Pinpoint the cell where the given text exists, returning its [X, Y] midpoint coordinate. 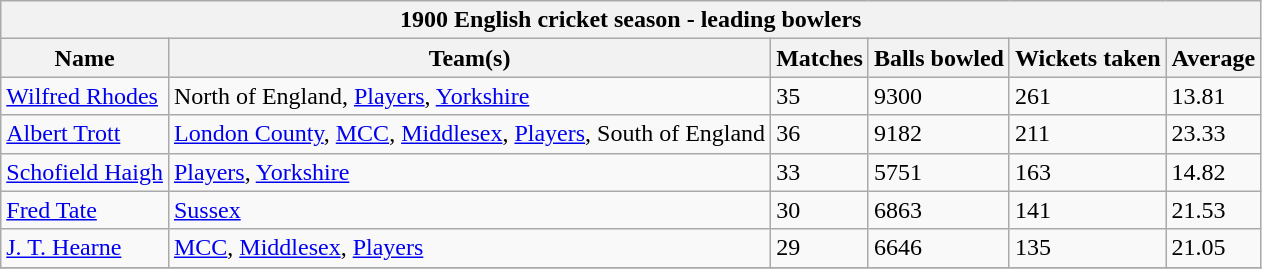
35 [820, 96]
North of England, Players, Yorkshire [469, 96]
Name [85, 58]
Sussex [469, 210]
33 [820, 172]
Fred Tate [85, 210]
Schofield Haigh [85, 172]
9182 [938, 134]
9300 [938, 96]
Matches [820, 58]
Wilfred Rhodes [85, 96]
London County, MCC, Middlesex, Players, South of England [469, 134]
211 [1088, 134]
13.81 [1214, 96]
J. T. Hearne [85, 248]
1900 English cricket season - leading bowlers [631, 20]
36 [820, 134]
5751 [938, 172]
21.53 [1214, 210]
29 [820, 248]
6646 [938, 248]
6863 [938, 210]
163 [1088, 172]
MCC, Middlesex, Players [469, 248]
30 [820, 210]
141 [1088, 210]
Average [1214, 58]
Team(s) [469, 58]
261 [1088, 96]
Wickets taken [1088, 58]
Albert Trott [85, 134]
Balls bowled [938, 58]
23.33 [1214, 134]
14.82 [1214, 172]
Players, Yorkshire [469, 172]
21.05 [1214, 248]
135 [1088, 248]
